Scan for the cell matching the given text and deliver its (x, y) coordinate at center. 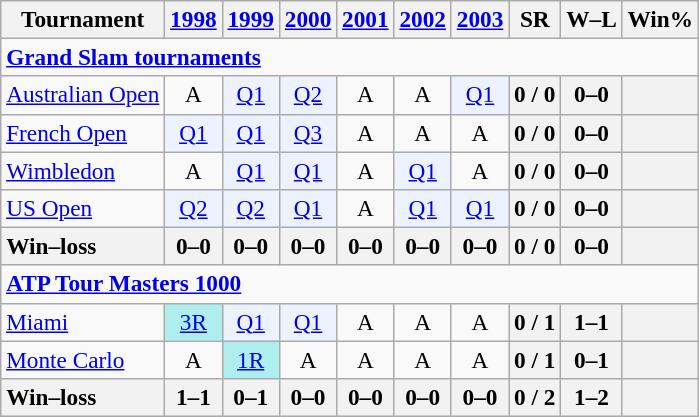
2002 (422, 19)
Tournament (83, 19)
1998 (194, 19)
Grand Slam tournaments (350, 57)
French Open (83, 133)
Miami (83, 322)
US Open (83, 208)
1999 (250, 19)
2000 (308, 19)
2001 (366, 19)
0 / 2 (535, 397)
3R (194, 322)
W–L (592, 19)
Q3 (308, 133)
Wimbledon (83, 170)
Win% (660, 19)
Monte Carlo (83, 359)
ATP Tour Masters 1000 (350, 284)
2003 (480, 19)
1R (250, 359)
Australian Open (83, 95)
SR (535, 19)
1–2 (592, 397)
